Provide the (x, y) coordinate of the cell's center where the given text is located.  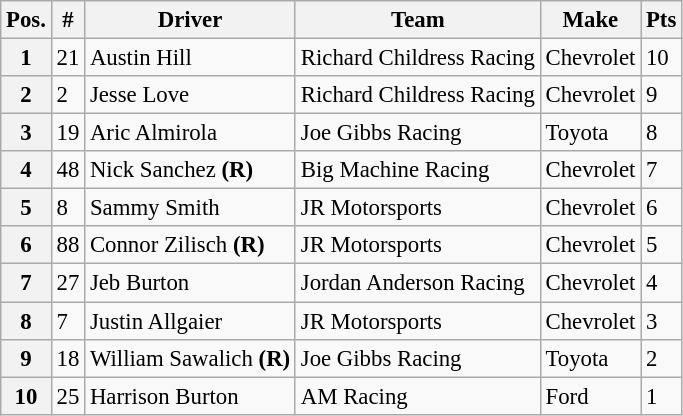
Pos. (26, 20)
Jesse Love (190, 95)
Driver (190, 20)
Make (590, 20)
Nick Sanchez (R) (190, 170)
Big Machine Racing (418, 170)
Jordan Anderson Racing (418, 283)
Pts (662, 20)
Jeb Burton (190, 283)
Harrison Burton (190, 396)
21 (68, 58)
Sammy Smith (190, 208)
27 (68, 283)
Connor Zilisch (R) (190, 245)
# (68, 20)
25 (68, 396)
Ford (590, 396)
19 (68, 133)
48 (68, 170)
William Sawalich (R) (190, 358)
Justin Allgaier (190, 321)
AM Racing (418, 396)
88 (68, 245)
Aric Almirola (190, 133)
Team (418, 20)
18 (68, 358)
Austin Hill (190, 58)
